Capture the cell that displays the provided text and extract its [X, Y] central coordinate. 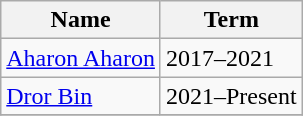
Dror Bin [81, 96]
Name [81, 20]
Aharon Aharon [81, 58]
Term [231, 20]
2021–Present [231, 96]
2017–2021 [231, 58]
